Detect which cell encompasses the target text, then output its [x, y] center coordinate. 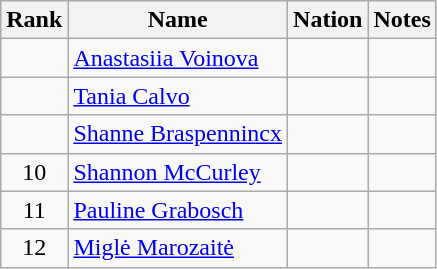
Pauline Grabosch [178, 210]
12 [34, 248]
Nation [328, 20]
Notes [402, 20]
Shannon McCurley [178, 172]
Miglė Marozaitė [178, 248]
Shanne Braspennincx [178, 134]
Tania Calvo [178, 96]
10 [34, 172]
Anastasiia Voinova [178, 58]
Name [178, 20]
11 [34, 210]
Rank [34, 20]
